Find where the given text appears and provide that cell's center as (X, Y) coordinate. 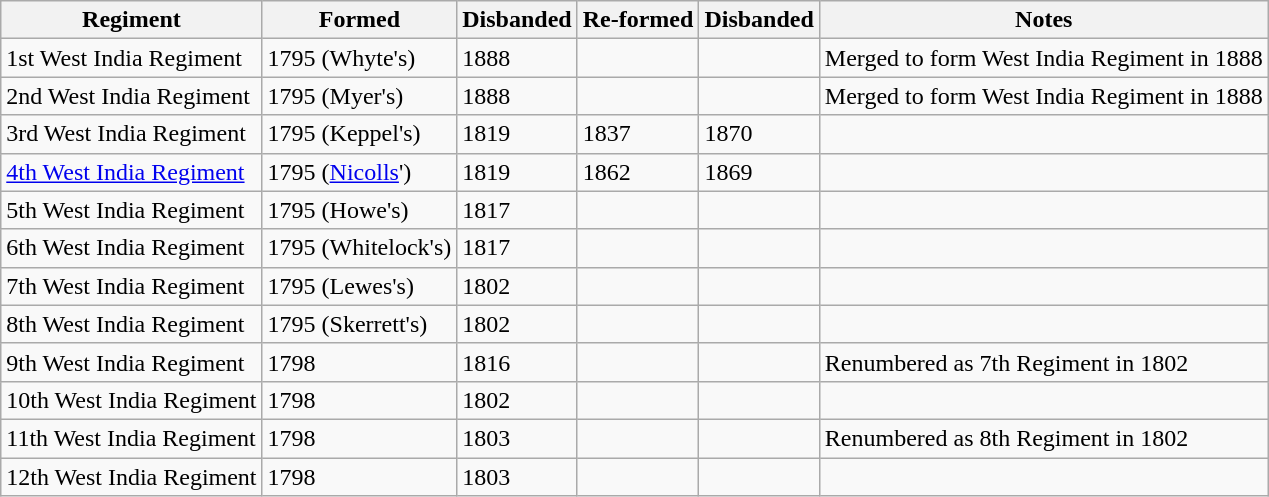
1795 (Whyte's) (360, 58)
1795 (Howe's) (360, 210)
10th West India Regiment (132, 400)
Regiment (132, 20)
1st West India Regiment (132, 58)
11th West India Regiment (132, 438)
1862 (638, 172)
7th West India Regiment (132, 286)
9th West India Regiment (132, 362)
1795 (Myer's) (360, 96)
6th West India Regiment (132, 248)
5th West India Regiment (132, 210)
Renumbered as 7th Regiment in 1802 (1044, 362)
1795 (Nicolls') (360, 172)
1795 (Skerrett's) (360, 324)
1795 (Whitelock's) (360, 248)
1795 (Keppel's) (360, 134)
Formed (360, 20)
1816 (517, 362)
8th West India Regiment (132, 324)
Renumbered as 8th Regiment in 1802 (1044, 438)
12th West India Regiment (132, 477)
2nd West India Regiment (132, 96)
1837 (638, 134)
1870 (759, 134)
4th West India Regiment (132, 172)
3rd West India Regiment (132, 134)
Notes (1044, 20)
1869 (759, 172)
Re-formed (638, 20)
1795 (Lewes's) (360, 286)
